Pinpoint the cell where the given text exists, returning its [X, Y] midpoint coordinate. 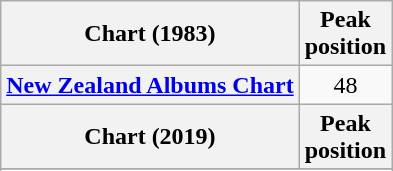
Chart (2019) [150, 136]
Chart (1983) [150, 34]
New Zealand Albums Chart [150, 85]
48 [345, 85]
